Find where the given text appears and provide that cell's center as (x, y) coordinate. 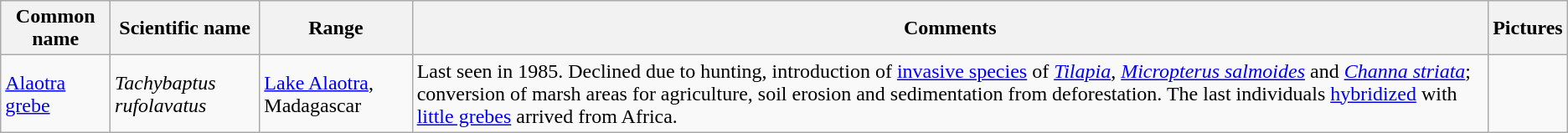
Range (336, 28)
Lake Alaotra, Madagascar (336, 94)
Scientific name (185, 28)
Tachybaptus rufolavatus (185, 94)
Comments (950, 28)
Pictures (1528, 28)
Alaotra grebe (55, 94)
Common name (55, 28)
